Extract the (X, Y) coordinate from the center of the cell holding the provided text.  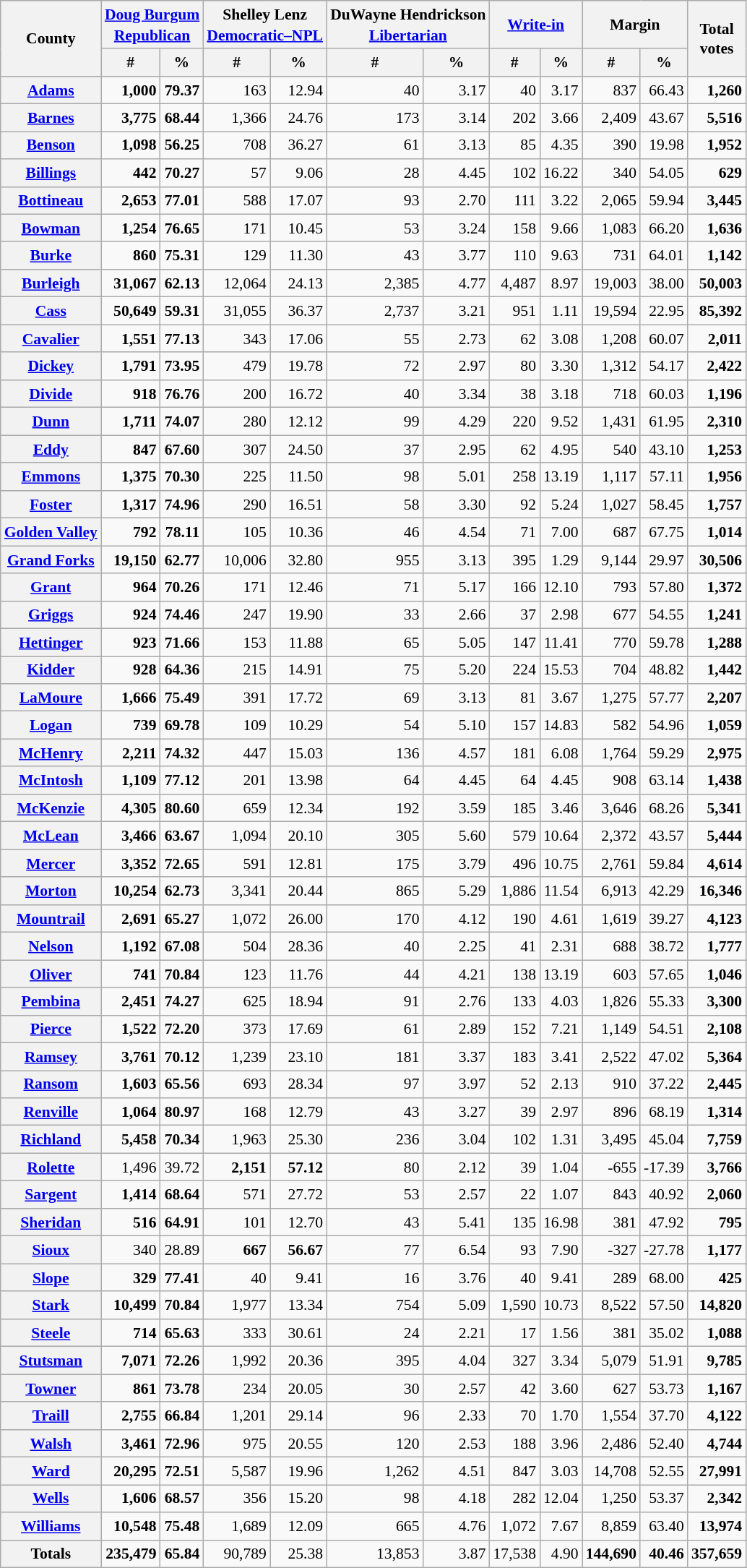
1,275 (611, 698)
3.22 (561, 200)
76.65 (182, 228)
72.96 (182, 1444)
43.57 (664, 836)
31,055 (237, 311)
1.31 (561, 1139)
77.01 (182, 200)
3.14 (456, 118)
516 (131, 1222)
1,666 (131, 698)
65 (374, 643)
8.97 (561, 283)
3,766 (717, 1168)
25.38 (298, 1554)
68.19 (664, 1112)
152 (514, 1029)
183 (514, 1057)
975 (237, 1444)
16.22 (561, 173)
1,094 (237, 836)
3.03 (561, 1471)
135 (514, 1222)
2.53 (456, 1444)
4.35 (561, 145)
79.37 (182, 90)
28.36 (298, 946)
Richland (51, 1139)
1,314 (717, 1112)
18.94 (298, 1001)
72.26 (182, 1361)
56.67 (298, 1250)
588 (237, 200)
13,853 (374, 1554)
59.78 (664, 643)
Bottineau (51, 200)
2,385 (374, 283)
22 (514, 1195)
53.37 (664, 1499)
Doug BurgumRepublican (152, 25)
220 (514, 421)
4.90 (561, 1554)
1,442 (717, 670)
24.13 (298, 283)
1,262 (374, 1471)
Morton (51, 891)
13.34 (298, 1306)
28.34 (298, 1084)
64.91 (182, 1222)
2,755 (131, 1415)
69.78 (182, 725)
59.84 (664, 863)
627 (611, 1388)
19.96 (298, 1471)
7.00 (561, 532)
731 (611, 256)
357,659 (717, 1554)
64.01 (664, 256)
1,414 (131, 1195)
3.46 (561, 808)
1,201 (237, 1415)
Grand Forks (51, 560)
11.76 (298, 974)
1.07 (561, 1195)
282 (514, 1499)
16.98 (561, 1222)
2,975 (717, 753)
2.21 (456, 1333)
5,458 (131, 1139)
52 (514, 1084)
373 (237, 1029)
52.55 (664, 1471)
62.13 (182, 283)
12.79 (298, 1112)
30 (374, 1388)
924 (131, 614)
3,300 (717, 1001)
73.78 (182, 1388)
4.51 (456, 1471)
70.34 (182, 1139)
24.76 (298, 118)
843 (611, 1195)
54.17 (664, 367)
1,083 (611, 228)
571 (237, 1195)
1,522 (131, 1029)
3.97 (456, 1084)
65.63 (182, 1333)
1,192 (131, 946)
65.84 (182, 1554)
951 (514, 311)
99 (374, 421)
7,759 (717, 1139)
2,211 (131, 753)
1,046 (717, 974)
12.10 (561, 587)
10,254 (131, 891)
39.27 (664, 919)
2,486 (611, 1444)
5.24 (561, 505)
15.03 (298, 753)
Dickey (51, 367)
48.82 (664, 670)
1,288 (717, 643)
1,757 (717, 505)
714 (131, 1333)
10,006 (237, 560)
2.95 (456, 449)
80.60 (182, 808)
3.41 (561, 1057)
1,791 (131, 367)
Stutsman (51, 1361)
45.04 (664, 1139)
4,744 (717, 1444)
39.72 (182, 1168)
46 (374, 532)
60.07 (664, 338)
190 (514, 919)
35.02 (664, 1333)
Sioux (51, 1250)
12.09 (298, 1526)
57.12 (298, 1168)
90,789 (237, 1554)
1,619 (611, 919)
McIntosh (51, 781)
603 (611, 974)
1,312 (611, 367)
1,088 (717, 1333)
Eddy (51, 449)
Ramsey (51, 1057)
Totals (51, 1554)
2,342 (717, 1499)
918 (131, 394)
80.97 (182, 1112)
54.51 (664, 1029)
4,305 (131, 808)
37.70 (664, 1415)
Nelson (51, 946)
74.46 (182, 614)
75.31 (182, 256)
147 (514, 643)
5.17 (456, 587)
24 (374, 1333)
Stark (51, 1306)
290 (237, 505)
12.70 (298, 1222)
659 (237, 808)
188 (514, 1444)
54.55 (664, 614)
1,317 (131, 505)
1,241 (717, 614)
629 (717, 173)
3,466 (131, 836)
496 (514, 863)
57.77 (664, 698)
72.51 (182, 1471)
201 (237, 781)
837 (611, 90)
2,522 (611, 1057)
3.37 (456, 1057)
36.27 (298, 145)
Slope (51, 1277)
Burke (51, 256)
Shelley LenzDemocratic–NPL (264, 25)
225 (237, 476)
16,346 (717, 891)
1,142 (717, 256)
4.61 (561, 919)
Billings (51, 173)
36.37 (298, 311)
12.94 (298, 90)
16.72 (298, 394)
12.34 (298, 808)
54 (374, 725)
Margin (635, 25)
62.77 (182, 560)
1,372 (717, 587)
1,554 (611, 1415)
136 (374, 753)
10,499 (131, 1306)
1,208 (611, 338)
68.26 (664, 808)
333 (237, 1333)
70.12 (182, 1057)
1,000 (131, 90)
5,341 (717, 808)
7.90 (561, 1250)
Mercer (51, 863)
15.20 (298, 1499)
3.59 (456, 808)
31,067 (131, 283)
123 (237, 974)
42.29 (664, 891)
68.64 (182, 1195)
2.89 (456, 1029)
Walsh (51, 1444)
32.80 (298, 560)
85 (514, 145)
38.72 (664, 946)
70.30 (182, 476)
47.92 (664, 1222)
2,060 (717, 1195)
955 (374, 560)
12.04 (561, 1499)
-655 (611, 1168)
43.10 (664, 449)
Logan (51, 725)
8,522 (611, 1306)
16.51 (298, 505)
11.50 (298, 476)
1,963 (237, 1139)
56.25 (182, 145)
1,109 (131, 781)
4.77 (456, 283)
24.50 (298, 449)
2,065 (611, 200)
68.00 (664, 1277)
3.04 (456, 1139)
Write-in (536, 25)
235,479 (131, 1554)
74.96 (182, 505)
1,956 (717, 476)
Foster (51, 505)
1,711 (131, 421)
1.04 (561, 1168)
14.83 (561, 725)
1,260 (717, 90)
14,708 (611, 1471)
33 (374, 614)
9,785 (717, 1361)
1,254 (131, 228)
72.20 (182, 1029)
1,826 (611, 1001)
LaMoure (51, 698)
28.89 (182, 1250)
77 (374, 1250)
5,444 (717, 836)
54.05 (664, 173)
1.70 (561, 1415)
20.05 (298, 1388)
2.70 (456, 200)
27.72 (298, 1195)
19.78 (298, 367)
2,737 (374, 311)
7.21 (561, 1029)
795 (717, 1222)
59.29 (664, 753)
52.40 (664, 1444)
665 (374, 1526)
1.11 (561, 311)
1,250 (611, 1499)
1,064 (131, 1112)
708 (237, 145)
2,372 (611, 836)
4,614 (717, 863)
7.67 (561, 1526)
30,506 (717, 560)
928 (131, 670)
2.76 (456, 1001)
Griggs (51, 614)
50,649 (131, 311)
687 (611, 532)
1,431 (611, 421)
1,603 (131, 1084)
770 (611, 643)
20,295 (131, 1471)
75 (374, 670)
9.66 (561, 228)
Dunn (51, 421)
Grant (51, 587)
5.29 (456, 891)
Pembina (51, 1001)
30.61 (298, 1333)
29.97 (664, 560)
390 (611, 145)
51.91 (664, 1361)
4,487 (514, 283)
McKenzie (51, 808)
5,364 (717, 1057)
Bowman (51, 228)
77.12 (182, 781)
-327 (611, 1250)
77.41 (182, 1277)
8,859 (611, 1526)
60.03 (664, 394)
17.69 (298, 1029)
57 (237, 173)
67.08 (182, 946)
9.52 (561, 421)
247 (237, 614)
20.36 (298, 1361)
17.72 (298, 698)
105 (237, 532)
5,079 (611, 1361)
5.09 (456, 1306)
15.53 (561, 670)
224 (514, 670)
68.57 (182, 1499)
78.11 (182, 532)
62.73 (182, 891)
57.65 (664, 974)
2,409 (611, 118)
2,108 (717, 1029)
64.36 (182, 670)
447 (237, 753)
234 (237, 1388)
10.36 (298, 532)
677 (611, 614)
1,438 (717, 781)
540 (611, 449)
1,886 (514, 891)
12.81 (298, 863)
Barnes (51, 118)
72 (374, 367)
20.55 (298, 1444)
10,548 (131, 1526)
1,149 (611, 1029)
19.90 (298, 614)
DuWayne HendricksonLibertarian (407, 25)
718 (611, 394)
923 (131, 643)
Burleigh (51, 283)
280 (237, 421)
Traill (51, 1415)
91 (374, 1001)
19,003 (611, 283)
258 (514, 476)
215 (237, 670)
5.05 (456, 643)
47.02 (664, 1057)
865 (374, 891)
4.95 (561, 449)
3.21 (456, 311)
29.14 (298, 1415)
3.77 (456, 256)
3,761 (131, 1057)
2,653 (131, 200)
2,310 (717, 421)
101 (237, 1222)
741 (131, 974)
41 (514, 946)
4.76 (456, 1526)
Emmons (51, 476)
185 (514, 808)
12.46 (298, 587)
Rolette (51, 1168)
2.73 (456, 338)
192 (374, 808)
175 (374, 863)
Ward (51, 1471)
157 (514, 725)
343 (237, 338)
305 (374, 836)
4.57 (456, 753)
202 (514, 118)
860 (131, 256)
67.75 (664, 532)
63.40 (664, 1526)
66.84 (182, 1415)
391 (237, 698)
754 (374, 1306)
1.56 (561, 1333)
910 (611, 1084)
1,027 (611, 505)
2,691 (131, 919)
3,461 (131, 1444)
40.46 (664, 1554)
289 (611, 1277)
17.06 (298, 338)
4,123 (717, 919)
1,117 (611, 476)
1,764 (611, 753)
688 (611, 946)
65.56 (182, 1084)
896 (611, 1112)
57.50 (664, 1306)
Pierce (51, 1029)
504 (237, 946)
53.73 (664, 1388)
1,253 (717, 449)
Ransom (51, 1084)
17,538 (514, 1554)
579 (514, 836)
11.54 (561, 891)
2,011 (717, 338)
200 (237, 394)
2.66 (456, 614)
61.95 (664, 421)
71.66 (182, 643)
3.27 (456, 1112)
3.96 (561, 1444)
-27.78 (664, 1250)
1,239 (237, 1057)
6.08 (561, 753)
Divide (51, 394)
582 (611, 725)
356 (237, 1499)
4.21 (456, 974)
138 (514, 974)
3.87 (456, 1554)
Sheridan (51, 1222)
10.45 (298, 228)
1,636 (717, 228)
43.67 (664, 118)
3.67 (561, 698)
3.60 (561, 1388)
81 (514, 698)
2.98 (561, 614)
19,594 (611, 311)
4.54 (456, 532)
59.31 (182, 311)
236 (374, 1139)
1,551 (131, 338)
4.29 (456, 421)
26.00 (298, 919)
6.54 (456, 1250)
63.67 (182, 836)
16 (374, 1277)
14.91 (298, 670)
163 (237, 90)
59.94 (664, 200)
2,451 (131, 1001)
3,341 (237, 891)
1,098 (131, 145)
693 (237, 1084)
67.60 (182, 449)
4.04 (456, 1361)
Totalvotes (717, 38)
-17.39 (664, 1168)
110 (514, 256)
Mountrail (51, 919)
5.20 (456, 670)
Cass (51, 311)
591 (237, 863)
861 (131, 1388)
38 (514, 394)
Adams (51, 90)
23.10 (298, 1057)
2,207 (717, 698)
Towner (51, 1388)
74.27 (182, 1001)
14,820 (717, 1306)
69 (374, 698)
40.92 (664, 1195)
12.12 (298, 421)
9,144 (611, 560)
20.10 (298, 836)
166 (514, 587)
McLean (51, 836)
479 (237, 367)
1,590 (514, 1306)
27,991 (717, 1471)
70.26 (182, 587)
50,003 (717, 283)
44 (374, 974)
4.18 (456, 1499)
4,122 (717, 1415)
1,366 (237, 118)
65.27 (182, 919)
28 (374, 173)
74.07 (182, 421)
120 (374, 1444)
964 (131, 587)
2.12 (456, 1168)
3,445 (717, 200)
McHenry (51, 753)
1.29 (561, 560)
6,913 (611, 891)
1,496 (131, 1168)
96 (374, 1415)
9.06 (298, 173)
307 (237, 449)
425 (717, 1277)
85,392 (717, 311)
129 (237, 256)
2.25 (456, 946)
3,495 (611, 1139)
22.95 (664, 311)
908 (611, 781)
17.07 (298, 200)
3,646 (611, 808)
19,150 (131, 560)
Renville (51, 1112)
2.13 (561, 1084)
111 (514, 200)
625 (237, 1001)
54.96 (664, 725)
2,445 (717, 1084)
38.00 (664, 283)
57.11 (664, 476)
3,775 (131, 118)
9.63 (561, 256)
3.79 (456, 863)
2.33 (456, 1415)
5.10 (456, 725)
75.49 (182, 698)
19.98 (664, 145)
Hettinger (51, 643)
5.60 (456, 836)
2,761 (611, 863)
1,014 (717, 532)
133 (514, 1001)
72.65 (182, 863)
1,977 (237, 1306)
2,151 (237, 1168)
327 (514, 1361)
Benson (51, 145)
Steele (51, 1333)
97 (374, 1084)
3.24 (456, 228)
2.31 (561, 946)
20.44 (298, 891)
12,064 (237, 283)
County (51, 38)
66.43 (664, 90)
25.30 (298, 1139)
1,167 (717, 1388)
11.88 (298, 643)
75.48 (182, 1526)
Sargent (51, 1195)
1,375 (131, 476)
Wells (51, 1499)
57.80 (664, 587)
1,992 (237, 1361)
Williams (51, 1526)
42 (514, 1388)
68.44 (182, 118)
1,059 (717, 725)
5.01 (456, 476)
144,690 (611, 1554)
70.27 (182, 173)
73.95 (182, 367)
3.66 (561, 118)
74.32 (182, 753)
Kidder (51, 670)
168 (237, 1112)
158 (514, 228)
58 (374, 505)
Cavalier (51, 338)
55 (374, 338)
5,516 (717, 118)
58.45 (664, 505)
739 (131, 725)
3,352 (131, 863)
Golden Valley (51, 532)
92 (514, 505)
3.76 (456, 1277)
170 (374, 919)
66.20 (664, 228)
13.98 (298, 781)
153 (237, 643)
1,606 (131, 1499)
11.41 (561, 643)
10.75 (561, 863)
55.33 (664, 1001)
10.73 (561, 1306)
70 (514, 1415)
1,952 (717, 145)
Oliver (51, 974)
10.64 (561, 836)
17 (514, 1333)
442 (131, 173)
77.13 (182, 338)
10.29 (298, 725)
329 (131, 1277)
3.08 (561, 338)
4.03 (561, 1001)
1,196 (717, 394)
173 (374, 118)
793 (611, 587)
11.30 (298, 256)
3.18 (561, 394)
1,689 (237, 1526)
5.41 (456, 1222)
76.76 (182, 394)
704 (611, 670)
7,071 (131, 1361)
1,177 (717, 1250)
792 (131, 532)
2,422 (717, 367)
4.12 (456, 919)
667 (237, 1250)
1,777 (717, 946)
13,974 (717, 1526)
37.22 (664, 1084)
63.14 (664, 781)
5,587 (237, 1471)
109 (237, 725)
